Output the [X, Y] coordinate of the center of the cell containing the given text.  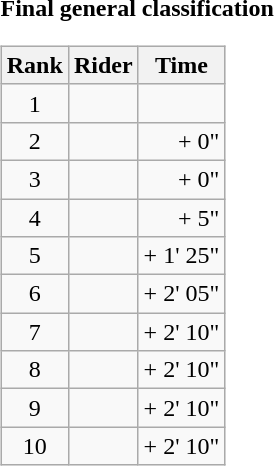
Rider [103, 65]
+ 1' 25" [182, 256]
9 [34, 408]
4 [34, 217]
10 [34, 446]
+ 2' 05" [182, 294]
1 [34, 103]
7 [34, 332]
Rank [34, 65]
+ 5" [182, 217]
8 [34, 370]
6 [34, 294]
3 [34, 179]
5 [34, 256]
2 [34, 141]
Time [182, 65]
